Extract the (X, Y) coordinate from the center of the cell holding the provided text.  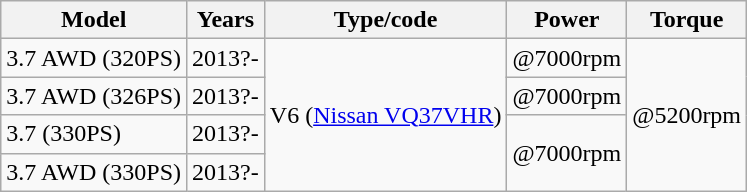
Type/code (386, 20)
3.7 AWD (330PS) (94, 172)
3.7 AWD (326PS) (94, 96)
@5200rpm (687, 115)
Torque (687, 20)
3.7 AWD (320PS) (94, 58)
Model (94, 20)
3.7 (330PS) (94, 134)
Years (226, 20)
V6 (Nissan VQ37VHR) (386, 115)
Power (567, 20)
